Pinpoint the cell where the given text exists, returning its (X, Y) midpoint coordinate. 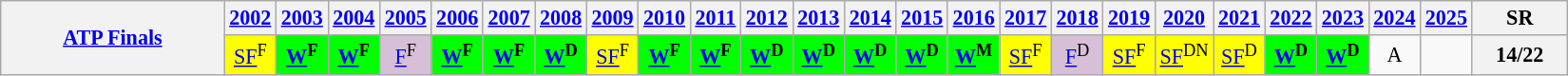
SFDN (1184, 54)
2007 (508, 17)
FD (1077, 54)
2018 (1077, 17)
14/22 (1520, 54)
2011 (715, 17)
A (1394, 54)
2010 (664, 17)
2004 (354, 17)
SR (1520, 17)
2016 (973, 17)
2024 (1394, 17)
2022 (1291, 17)
ATP Finals (112, 36)
2003 (302, 17)
2012 (767, 17)
2008 (561, 17)
2020 (1184, 17)
2017 (1025, 17)
2005 (405, 17)
2019 (1129, 17)
2002 (250, 17)
2023 (1343, 17)
2006 (457, 17)
WM (973, 54)
2009 (612, 17)
SFD (1239, 54)
2014 (870, 17)
2025 (1446, 17)
2013 (818, 17)
FF (405, 54)
2021 (1239, 17)
2015 (922, 17)
